Output the (X, Y) coordinate of the center of the cell containing the given text.  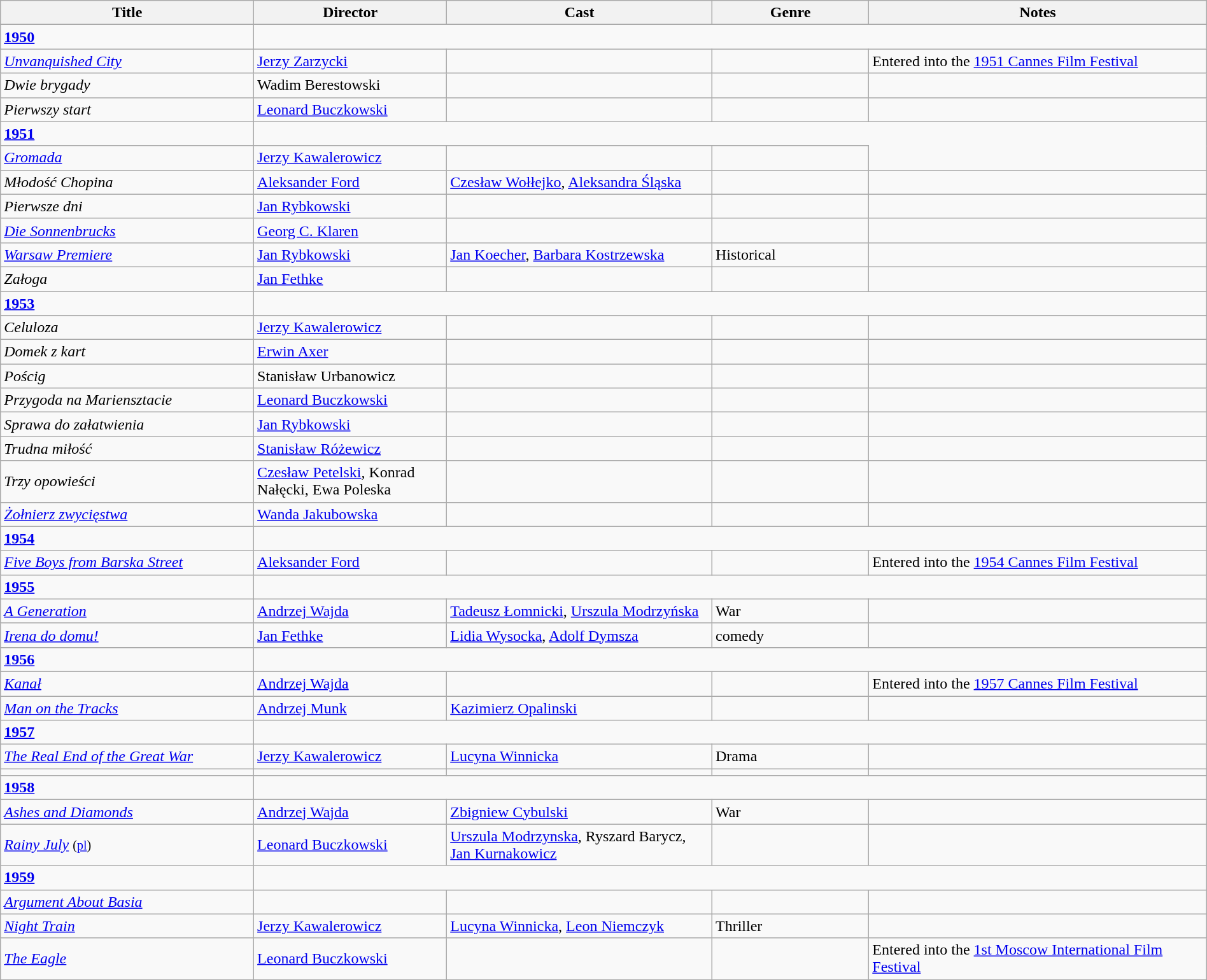
1951 (127, 134)
Domek z kart (127, 352)
Kanał (127, 683)
1954 (127, 538)
Ashes and Diamonds (127, 812)
Historical (790, 255)
Dwie brygady (127, 85)
Die Sonnenbrucks (127, 230)
Jerzy Zarzycki (350, 61)
Żołnierz zwycięstwa (127, 514)
Entered into the 1951 Cannes Film Festival (1038, 61)
Młodość Chopina (127, 182)
Argument About Basia (127, 902)
Man on the Tracks (127, 708)
Jan Koecher, Barbara Kostrzewska (579, 255)
Warsaw Premiere (127, 255)
Entered into the 1st Moscow International Film Festival (1038, 958)
Five Boys from Barska Street (127, 563)
Rainy July (pl) (127, 845)
Czesław Petelski, Konrad Nałęcki, Ewa Poleska (350, 481)
Pościg (127, 376)
Lidia Wysocka, Adolf Dymsza (579, 635)
Entered into the 1957 Cannes Film Festival (1038, 683)
1950 (127, 37)
Title (127, 13)
Celuloza (127, 328)
Lucyna Winnicka, Leon Niemczyk (579, 926)
Wanda Jakubowska (350, 514)
Pierwsze dni (127, 206)
Trzy opowieści (127, 481)
Trudna miłość (127, 449)
Night Train (127, 926)
Georg C. Klaren (350, 230)
Urszula Modrzynska, Ryszard Barycz, Jan Kurnakowicz (579, 845)
Lucyna Winnicka (579, 757)
Zbigniew Cybulski (579, 812)
1959 (127, 878)
Kazimierz Opalinski (579, 708)
Stanisław Urbanowicz (350, 376)
Irena do domu! (127, 635)
1953 (127, 304)
Entered into the 1954 Cannes Film Festival (1038, 563)
Thriller (790, 926)
Unvanquished City (127, 61)
Erwin Axer (350, 352)
1955 (127, 587)
Tadeusz Łomnicki, Urszula Modrzyńska (579, 611)
The Real End of the Great War (127, 757)
Gromada (127, 158)
Przygoda na Mariensztacie (127, 400)
1958 (127, 788)
Drama (790, 757)
Genre (790, 13)
Cast (579, 13)
Notes (1038, 13)
Pierwszy start (127, 109)
Wadim Berestowski (350, 85)
Andrzej Munk (350, 708)
Sprawa do załatwienia (127, 424)
Stanisław Różewicz (350, 449)
1956 (127, 659)
The Eagle (127, 958)
Director (350, 13)
Załoga (127, 279)
comedy (790, 635)
Czesław Wołłejko, Aleksandra Śląska (579, 182)
1957 (127, 732)
A Generation (127, 611)
